Extract the [X, Y] coordinate from the center of the cell holding the provided text.  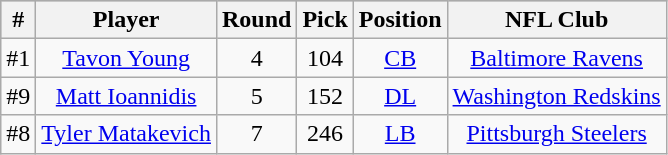
NFL Club [556, 20]
Pittsburgh Steelers [556, 134]
246 [325, 134]
#9 [18, 96]
# [18, 20]
Baltimore Ravens [556, 58]
104 [325, 58]
Round [256, 20]
#1 [18, 58]
Position [400, 20]
CB [400, 58]
#8 [18, 134]
LB [400, 134]
4 [256, 58]
Pick [325, 20]
Tyler Matakevich [126, 134]
152 [325, 96]
7 [256, 134]
Washington Redskins [556, 96]
Matt Ioannidis [126, 96]
Tavon Young [126, 58]
DL [400, 96]
5 [256, 96]
Player [126, 20]
